Detect which cell encompasses the target text, then output its [x, y] center coordinate. 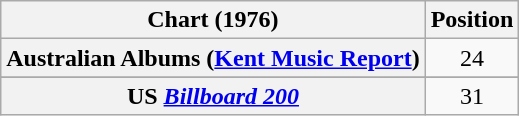
24 [472, 58]
31 [472, 96]
Position [472, 20]
Australian Albums (Kent Music Report) [213, 58]
Chart (1976) [213, 20]
US Billboard 200 [213, 96]
